Return the (X, Y) coordinate for the center point of the cell that contains the specified text.  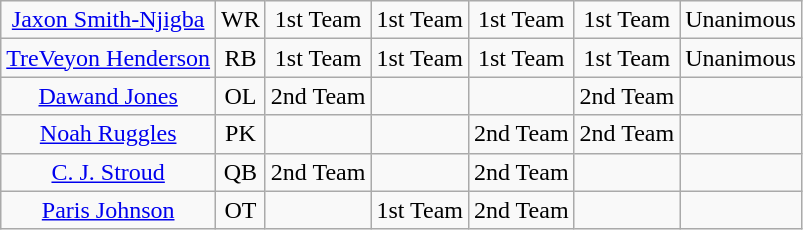
WR (241, 20)
Dawand Jones (108, 96)
PK (241, 134)
TreVeyon Henderson (108, 58)
QB (241, 172)
Paris Johnson (108, 210)
Jaxon Smith-Njigba (108, 20)
OL (241, 96)
RB (241, 58)
C. J. Stroud (108, 172)
OT (241, 210)
Noah Ruggles (108, 134)
